Detect which cell encompasses the target text, then output its [X, Y] center coordinate. 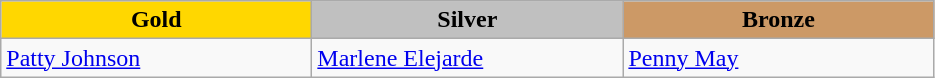
Marlene Elejarde [468, 58]
Penny May [778, 58]
Patty Johnson [156, 58]
Bronze [778, 20]
Silver [468, 20]
Gold [156, 20]
